For the text-containing cell, return its midpoint in (X, Y) coordinate format. 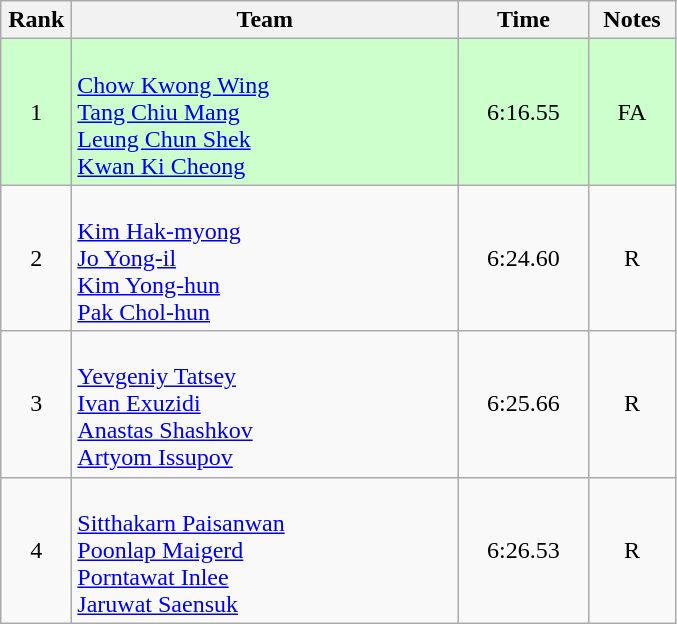
Rank (36, 20)
1 (36, 112)
2 (36, 258)
Chow Kwong WingTang Chiu MangLeung Chun ShekKwan Ki Cheong (265, 112)
Notes (632, 20)
Team (265, 20)
6:26.53 (524, 550)
6:16.55 (524, 112)
Sitthakarn PaisanwanPoonlap MaigerdPorntawat InleeJaruwat Saensuk (265, 550)
Yevgeniy TatseyIvan ExuzidiAnastas ShashkovArtyom Issupov (265, 404)
6:25.66 (524, 404)
Time (524, 20)
4 (36, 550)
3 (36, 404)
FA (632, 112)
Kim Hak-myongJo Yong-ilKim Yong-hunPak Chol-hun (265, 258)
6:24.60 (524, 258)
